Return (X, Y) of the center of cell containing provided text 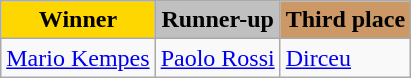
Paolo Rossi (218, 58)
Winner (78, 20)
Dirceu (345, 58)
Mario Kempes (78, 58)
Third place (345, 20)
Runner-up (218, 20)
